Provide the [x, y] coordinate of the cell's center where the given text is located.  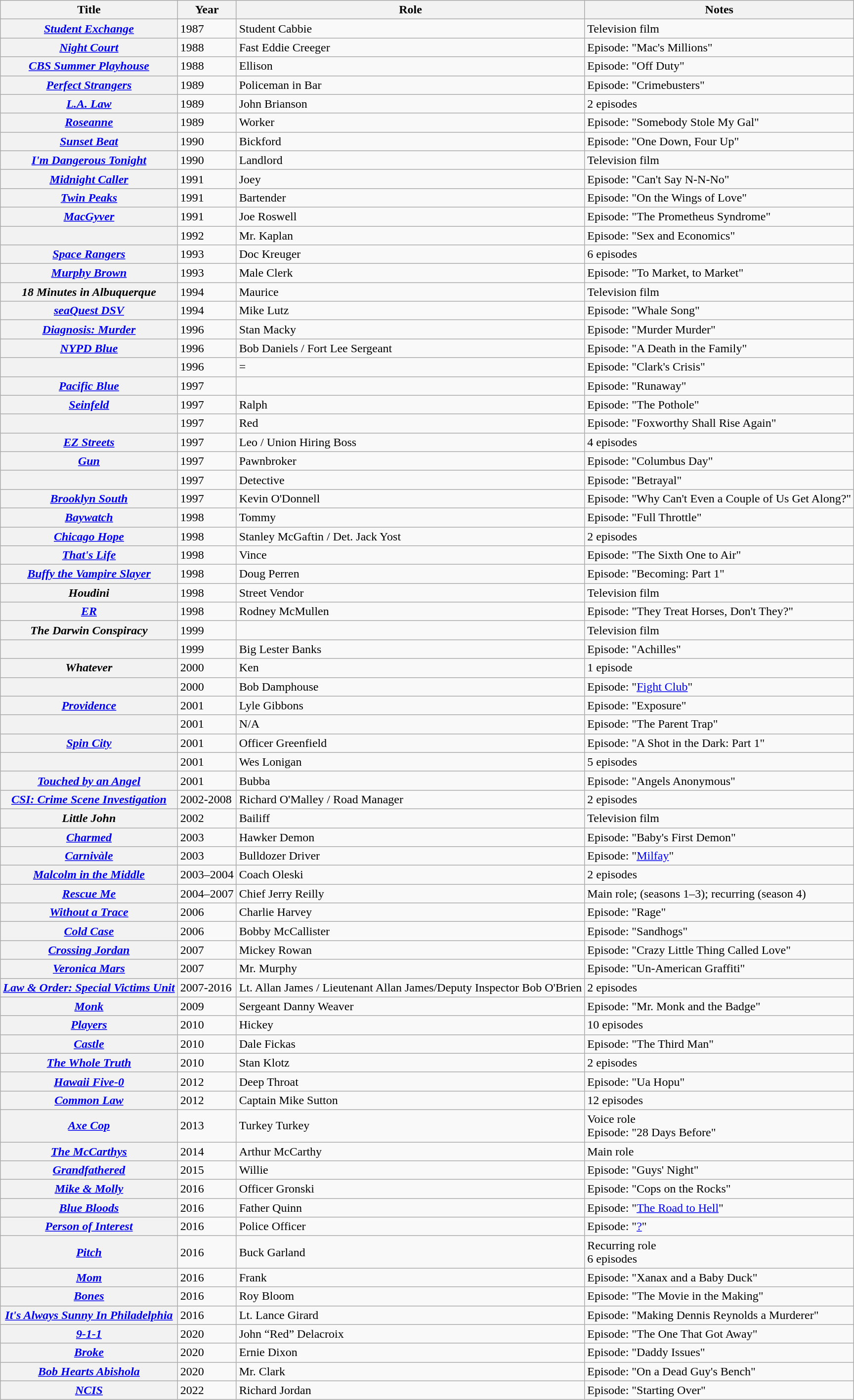
Wes Lonigan [410, 762]
Leo / Union Hiring Boss [410, 442]
Notes [720, 10]
Bob Hearts Abishola [89, 1371]
Doug Perren [410, 574]
Hawker Demon [410, 837]
Brooklyn South [89, 498]
Episode: "Sandhogs" [720, 931]
Mickey Rowan [410, 950]
John “Red” Delacroix [410, 1334]
6 episodes [720, 254]
2009 [207, 1006]
Episode: "Exposure" [720, 705]
9-1-1 [89, 1334]
Stan Klotz [410, 1063]
Vince [410, 555]
Doc Kreuger [410, 254]
Joey [410, 179]
Bubba [410, 781]
NYPD Blue [89, 348]
N/A [410, 724]
Perfect Strangers [89, 85]
Ken [410, 668]
Episode: "The Sixth One to Air" [720, 555]
Episode: "Off Duty" [720, 66]
Episode: "Starting Over" [720, 1390]
Episode: "The Parent Trap" [720, 724]
Episode: "Achilles" [720, 649]
Houdini [89, 593]
Recurring role6 episodes [720, 1252]
Episode: "Murder Murder" [720, 329]
Mr. Clark [410, 1371]
Episode: "Runaway" [720, 386]
Episode: "Somebody Stole My Gal" [720, 123]
Officer Greenfield [410, 743]
Spin City [89, 743]
Hickey [410, 1025]
Episode: "Betrayal" [720, 480]
1987 [207, 29]
Hawaii Five-0 [89, 1081]
2002-2008 [207, 799]
Bob Damphouse [410, 687]
Chicago Hope [89, 536]
L.A. Law [89, 104]
Big Lester Banks [410, 649]
Turkey Turkey [410, 1125]
12 episodes [720, 1100]
= [410, 367]
John Brianson [410, 104]
4 episodes [720, 442]
Student Cabbie [410, 29]
Blue Bloods [89, 1208]
2014 [207, 1152]
Street Vendor [410, 593]
Fast Eddie Creeger [410, 47]
Crossing Jordan [89, 950]
Bickford [410, 141]
Voice roleEpisode: "28 Days Before" [720, 1125]
Episode: "Full Throttle" [720, 517]
The McCarthys [89, 1152]
18 Minutes in Albuquerque [89, 292]
Seinfeld [89, 405]
MacGyver [89, 216]
2015 [207, 1170]
Year [207, 10]
Title [89, 10]
Episode: "Xanax and a Baby Duck" [720, 1277]
2002 [207, 818]
Episode: "Crimebusters" [720, 85]
Ralph [410, 405]
Captain Mike Sutton [410, 1100]
Baywatch [89, 517]
Castle [89, 1044]
Axe Cop [89, 1125]
Episode: "The Movie in the Making" [720, 1296]
5 episodes [720, 762]
Worker [410, 123]
Episode: "Making Dennis Reynolds a Murderer" [720, 1315]
Roseanne [89, 123]
2003–2004 [207, 875]
Rescue Me [89, 894]
Episode: "The Road to Hell" [720, 1208]
Episode: "They Treat Horses, Don't They?" [720, 612]
10 episodes [720, 1025]
Space Rangers [89, 254]
Chief Jerry Reilly [410, 894]
The Whole Truth [89, 1063]
Landlord [410, 160]
Twin Peaks [89, 198]
Episode: "Baby's First Demon" [720, 837]
1 episode [720, 668]
Episode: "Mr. Monk and the Badge" [720, 1006]
Richard Jordan [410, 1390]
ER [89, 612]
Roy Bloom [410, 1296]
Episode: "A Death in the Family" [720, 348]
CSI: Crime Scene Investigation [89, 799]
Main role [720, 1152]
Cold Case [89, 931]
Murphy Brown [89, 273]
Providence [89, 705]
Episode: "Un-American Graffiti" [720, 969]
Lt. Allan James / Lieutenant Allan James/Deputy Inspector Bob O'Brien [410, 988]
Male Clerk [410, 273]
Charmed [89, 837]
Episode: "Crazy Little Thing Called Love" [720, 950]
Joe Roswell [410, 216]
Dale Fickas [410, 1044]
Episode: "?" [720, 1227]
Episode: "Rage" [720, 912]
Whatever [89, 668]
Episode: "To Market, to Market" [720, 273]
Red [410, 423]
Father Quinn [410, 1208]
Episode: "The Prometheus Syndrome" [720, 216]
Episode: "Fight Club" [720, 687]
Buffy the Vampire Slayer [89, 574]
Sergeant Danny Weaver [410, 1006]
Richard O'Malley / Road Manager [410, 799]
Midnight Caller [89, 179]
Mom [89, 1277]
Episode: "The Third Man" [720, 1044]
Charlie Harvey [410, 912]
Role [410, 10]
Common Law [89, 1100]
Stanley McGaftin / Det. Jack Yost [410, 536]
Episode: "Sex and Economics" [720, 236]
Law & Order: Special Victims Unit [89, 988]
Frank [410, 1277]
Mr. Kaplan [410, 236]
Episode: "Mac's Millions" [720, 47]
Malcolm in the Middle [89, 875]
Little John [89, 818]
Mike & Molly [89, 1189]
Episode: "The Pothole" [720, 405]
2022 [207, 1390]
Episode: "Guys' Night" [720, 1170]
Diagnosis: Murder [89, 329]
Buck Garland [410, 1252]
It's Always Sunny In Philadelphia [89, 1315]
Tommy [410, 517]
Arthur McCarthy [410, 1152]
Deep Throat [410, 1081]
CBS Summer Playhouse [89, 66]
1992 [207, 236]
Bartender [410, 198]
Detective [410, 480]
Without a Trace [89, 912]
Mike Lutz [410, 311]
2004–2007 [207, 894]
Policeman in Bar [410, 85]
Episode: "Daddy Issues" [720, 1353]
Episode: "Columbus Day" [720, 461]
Ellison [410, 66]
Episode: "Becoming: Part 1" [720, 574]
Stan Macky [410, 329]
Episode: "One Down, Four Up" [720, 141]
I'm Dangerous Tonight [89, 160]
Bones [89, 1296]
Grandfathered [89, 1170]
Bobby McCallister [410, 931]
Episode: "Why Can't Even a Couple of Us Get Along?" [720, 498]
Touched by an Angel [89, 781]
Student Exchange [89, 29]
Willie [410, 1170]
Pitch [89, 1252]
Police Officer [410, 1227]
Episode: "Ua Hopu" [720, 1081]
Episode: "Cops on the Rocks" [720, 1189]
Mr. Murphy [410, 969]
The Darwin Conspiracy [89, 630]
Rodney McMullen [410, 612]
Carnivàle [89, 856]
Kevin O'Donnell [410, 498]
2007-2016 [207, 988]
Bob Daniels / Fort Lee Sergeant [410, 348]
Coach Oleski [410, 875]
Gun [89, 461]
Players [89, 1025]
Main role; (seasons 1–3); recurring (season 4) [720, 894]
Episode: "A Shot in the Dark: Part 1" [720, 743]
Veronica Mars [89, 969]
Episode: "On a Dead Guy's Bench" [720, 1371]
Pacific Blue [89, 386]
Officer Gronski [410, 1189]
Monk [89, 1006]
Episode: "On the Wings of Love" [720, 198]
Bulldozer Driver [410, 856]
Person of Interest [89, 1227]
Lt. Lance Girard [410, 1315]
Episode: "Whale Song" [720, 311]
Episode: "Angels Anonymous" [720, 781]
That's Life [89, 555]
Episode: "Can't Say N-N-No" [720, 179]
Episode: "The One That Got Away" [720, 1334]
Episode: "Foxworthy Shall Rise Again" [720, 423]
Bailiff [410, 818]
Lyle Gibbons [410, 705]
Night Court [89, 47]
Pawnbroker [410, 461]
seaQuest DSV [89, 311]
2013 [207, 1125]
Ernie Dixon [410, 1353]
Episode: "Milfay" [720, 856]
Sunset Beat [89, 141]
Episode: "Clark's Crisis" [720, 367]
EZ Streets [89, 442]
Maurice [410, 292]
NCIS [89, 1390]
Broke [89, 1353]
